For the text-containing cell, return its midpoint in (X, Y) coordinate format. 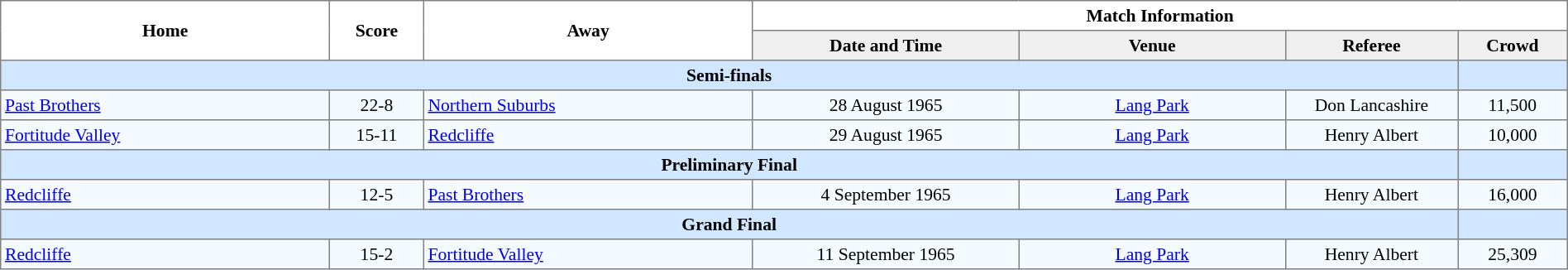
Date and Time (886, 46)
15-2 (377, 254)
29 August 1965 (886, 135)
Crowd (1513, 46)
Grand Final (729, 224)
Don Lancashire (1371, 105)
12-5 (377, 195)
Semi-finals (729, 75)
Northern Suburbs (588, 105)
Score (377, 31)
11 September 1965 (886, 254)
Home (165, 31)
28 August 1965 (886, 105)
Match Information (1159, 16)
11,500 (1513, 105)
Preliminary Final (729, 165)
10,000 (1513, 135)
25,309 (1513, 254)
4 September 1965 (886, 195)
16,000 (1513, 195)
Venue (1152, 46)
Away (588, 31)
Referee (1371, 46)
15-11 (377, 135)
22-8 (377, 105)
